Capture the cell that displays the provided text and extract its [X, Y] central coordinate. 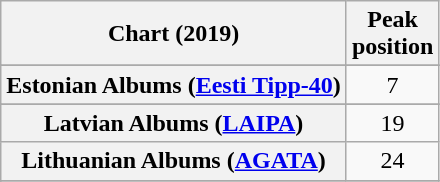
Lithuanian Albums (AGATA) [174, 161]
Estonian Albums (Eesti Tipp-40) [174, 85]
24 [392, 161]
Latvian Albums (LAIPA) [174, 123]
19 [392, 123]
7 [392, 85]
Peakposition [392, 34]
Chart (2019) [174, 34]
